Search for the cell housing the specified text and yield its (x, y) center coordinate. 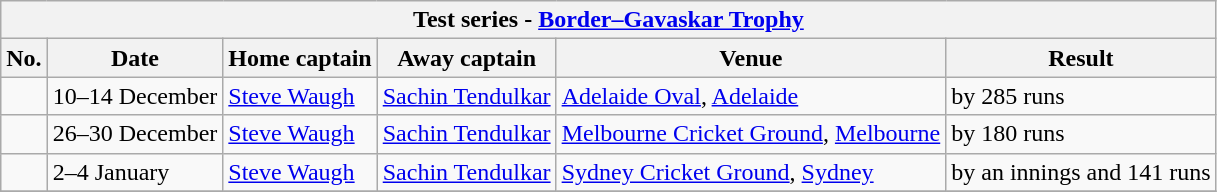
Test series - Border–Gavaskar Trophy (608, 20)
Result (1081, 58)
Away captain (466, 58)
26–30 December (135, 134)
by an innings and 141 runs (1081, 172)
2–4 January (135, 172)
Date (135, 58)
Sydney Cricket Ground, Sydney (751, 172)
10–14 December (135, 96)
Adelaide Oval, Adelaide (751, 96)
No. (24, 58)
Home captain (300, 58)
Melbourne Cricket Ground, Melbourne (751, 134)
by 180 runs (1081, 134)
by 285 runs (1081, 96)
Venue (751, 58)
